Return (X, Y) of the center of cell containing provided text 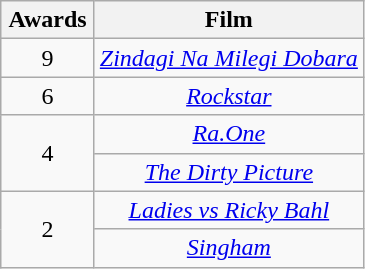
6 (48, 96)
9 (48, 58)
4 (48, 153)
Zindagi Na Milegi Dobara (228, 58)
Film (228, 20)
Rockstar (228, 96)
Ladies vs Ricky Bahl (228, 210)
Awards (48, 20)
Singham (228, 248)
The Dirty Picture (228, 172)
2 (48, 229)
Ra.One (228, 134)
